Find where the given text appears and provide that cell's center as [X, Y] coordinate. 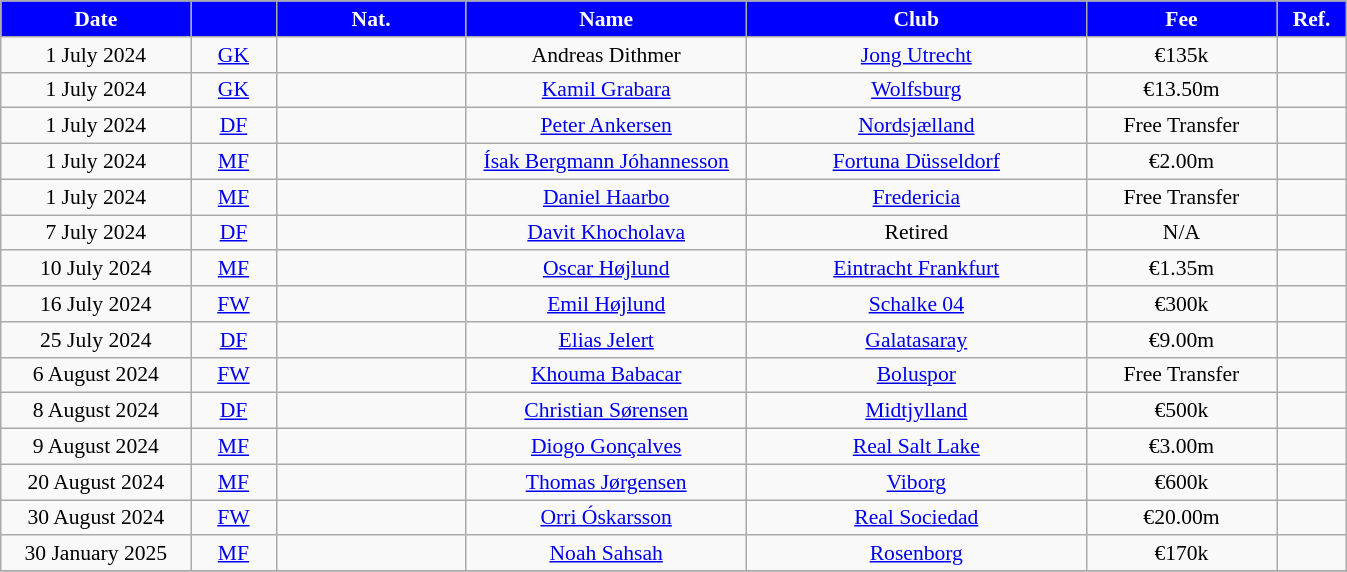
€2.00m [1181, 162]
6 August 2024 [96, 375]
Fredericia [916, 197]
Noah Sahsah [606, 554]
€9.00m [1181, 340]
N/A [1181, 233]
Fortuna Düsseldorf [916, 162]
Fee [1181, 19]
10 July 2024 [96, 269]
Daniel Haarbo [606, 197]
Davit Khocholava [606, 233]
Retired [916, 233]
Christian Sørensen [606, 411]
Orri Óskarsson [606, 518]
Real Sociedad [916, 518]
€500k [1181, 411]
Galatasaray [916, 340]
Schalke 04 [916, 304]
Boluspor [916, 375]
Oscar Højlund [606, 269]
Name [606, 19]
Nat. [371, 19]
Viborg [916, 482]
25 July 2024 [96, 340]
€13.50m [1181, 90]
Peter Ankersen [606, 126]
€1.35m [1181, 269]
Kamil Grabara [606, 90]
20 August 2024 [96, 482]
Emil Højlund [606, 304]
30 January 2025 [96, 554]
Real Salt Lake [916, 447]
€3.00m [1181, 447]
16 July 2024 [96, 304]
€600k [1181, 482]
Andreas Dithmer [606, 55]
7 July 2024 [96, 233]
Thomas Jørgensen [606, 482]
€170k [1181, 554]
Club [916, 19]
Date [96, 19]
Nordsjælland [916, 126]
€20.00m [1181, 518]
30 August 2024 [96, 518]
Elias Jelert [606, 340]
9 August 2024 [96, 447]
Eintracht Frankfurt [916, 269]
Ísak Bergmann Jóhannesson [606, 162]
Midtjylland [916, 411]
€300k [1181, 304]
Khouma Babacar [606, 375]
Jong Utrecht [916, 55]
8 August 2024 [96, 411]
€135k [1181, 55]
Rosenborg [916, 554]
Diogo Gonçalves [606, 447]
Wolfsburg [916, 90]
Ref. [1311, 19]
